Search for the cell housing the specified text and yield its (X, Y) center coordinate. 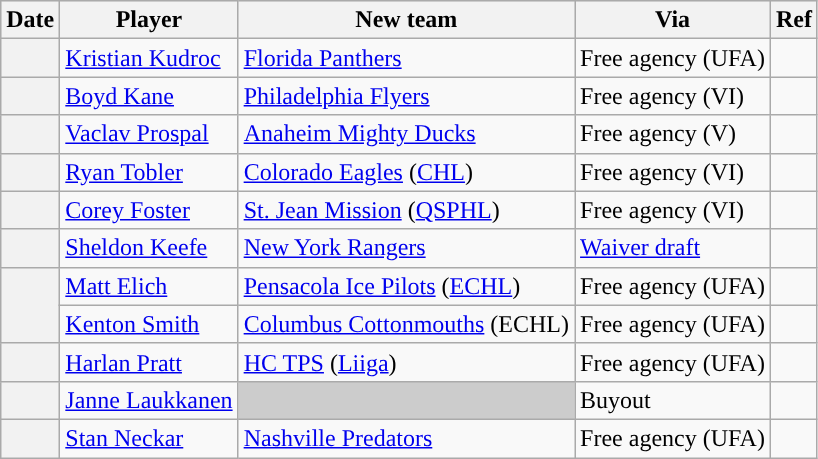
Waiver draft (673, 248)
Matt Elich (149, 286)
Via (673, 20)
Stan Neckar (149, 438)
Boyd Kane (149, 96)
Sheldon Keefe (149, 248)
New team (406, 20)
New York Rangers (406, 248)
Harlan Pratt (149, 362)
Janne Laukkanen (149, 400)
Pensacola Ice Pilots (ECHL) (406, 286)
HC TPS (Liiga) (406, 362)
Free agency (V) (673, 134)
Columbus Cottonmouths (ECHL) (406, 324)
Player (149, 20)
Vaclav Prospal (149, 134)
Anaheim Mighty Ducks (406, 134)
Nashville Predators (406, 438)
Corey Foster (149, 210)
Philadelphia Flyers (406, 96)
Kristian Kudroc (149, 58)
Date (30, 20)
Ref (794, 20)
Buyout (673, 400)
Ryan Tobler (149, 172)
Colorado Eagles (CHL) (406, 172)
Kenton Smith (149, 324)
Florida Panthers (406, 58)
St. Jean Mission (QSPHL) (406, 210)
